Search for the cell housing the specified text and yield its (X, Y) center coordinate. 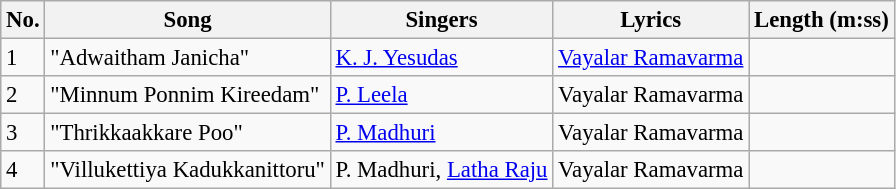
K. J. Yesudas (442, 58)
"Adwaitham Janicha" (188, 58)
2 (23, 95)
No. (23, 20)
Lyrics (651, 20)
4 (23, 170)
3 (23, 133)
"Villukettiya Kadukkanittoru" (188, 170)
Song (188, 20)
"Thrikkaakkare Poo" (188, 133)
P. Madhuri, Latha Raju (442, 170)
1 (23, 58)
Singers (442, 20)
P. Madhuri (442, 133)
Length (m:ss) (822, 20)
P. Leela (442, 95)
"Minnum Ponnim Kireedam" (188, 95)
